Extract the [X, Y] coordinate from the center of the cell holding the provided text.  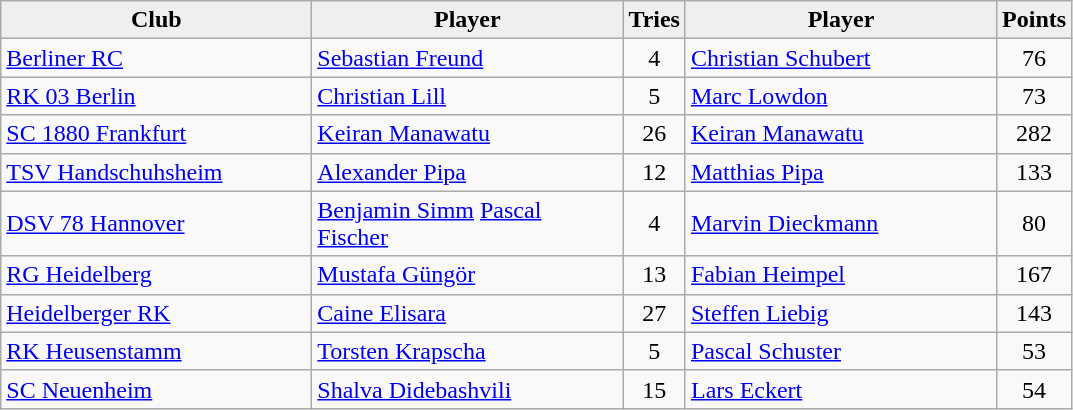
76 [1034, 58]
26 [654, 134]
53 [1034, 351]
Berliner RC [156, 58]
Alexander Pipa [468, 172]
Shalva Didebashvili [468, 389]
Mustafa Güngör [468, 275]
SC Neuenheim [156, 389]
Christian Schubert [840, 58]
Benjamin Simm Pascal Fischer [468, 224]
12 [654, 172]
Heidelberger RK [156, 313]
RG Heidelberg [156, 275]
SC 1880 Frankfurt [156, 134]
Club [156, 20]
Marc Lowdon [840, 96]
54 [1034, 389]
Lars Eckert [840, 389]
80 [1034, 224]
Points [1034, 20]
TSV Handschuhsheim [156, 172]
15 [654, 389]
Christian Lill [468, 96]
Steffen Liebig [840, 313]
Pascal Schuster [840, 351]
282 [1034, 134]
DSV 78 Hannover [156, 224]
RK Heusenstamm [156, 351]
Caine Elisara [468, 313]
73 [1034, 96]
Fabian Heimpel [840, 275]
27 [654, 313]
Torsten Krapscha [468, 351]
143 [1034, 313]
RK 03 Berlin [156, 96]
133 [1034, 172]
13 [654, 275]
Marvin Dieckmann [840, 224]
Tries [654, 20]
Sebastian Freund [468, 58]
167 [1034, 275]
Matthias Pipa [840, 172]
